Pinpoint the cell where the given text exists, returning its [X, Y] midpoint coordinate. 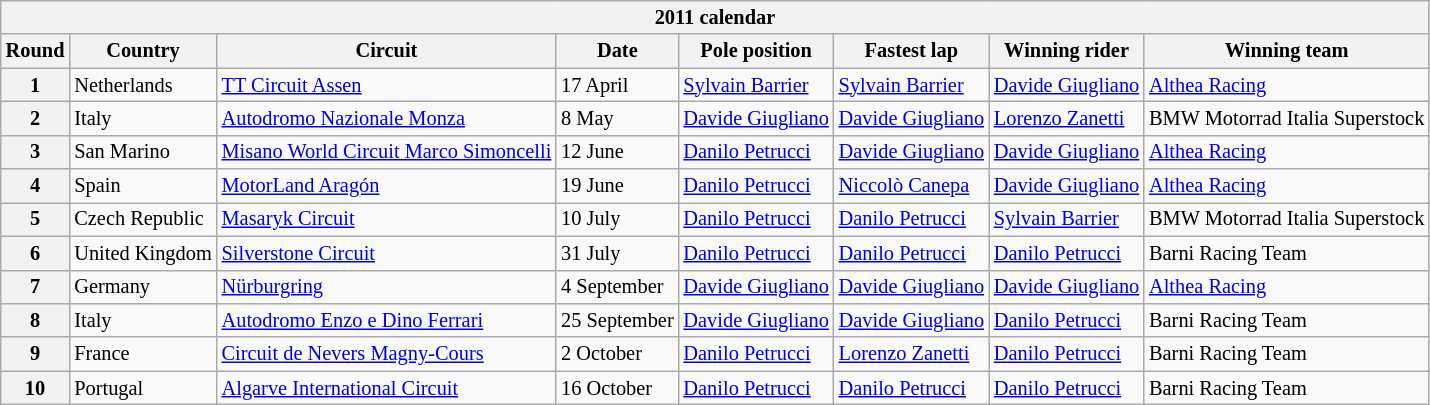
Winning rider [1066, 51]
Nürburgring [387, 287]
5 [36, 219]
Fastest lap [912, 51]
7 [36, 287]
Algarve International Circuit [387, 388]
19 June [617, 186]
Circuit [387, 51]
San Marino [142, 152]
Winning team [1286, 51]
Round [36, 51]
Netherlands [142, 85]
Masaryk Circuit [387, 219]
Germany [142, 287]
Country [142, 51]
Date [617, 51]
Czech Republic [142, 219]
1 [36, 85]
Niccolò Canepa [912, 186]
4 September [617, 287]
2011 calendar [715, 17]
Autodromo Nazionale Monza [387, 118]
2 October [617, 354]
Pole position [756, 51]
10 July [617, 219]
17 April [617, 85]
France [142, 354]
25 September [617, 320]
Circuit de Nevers Magny-Cours [387, 354]
4 [36, 186]
Spain [142, 186]
TT Circuit Assen [387, 85]
16 October [617, 388]
United Kingdom [142, 253]
12 June [617, 152]
Silverstone Circuit [387, 253]
Misano World Circuit Marco Simoncelli [387, 152]
9 [36, 354]
10 [36, 388]
Autodromo Enzo e Dino Ferrari [387, 320]
6 [36, 253]
Portugal [142, 388]
8 May [617, 118]
2 [36, 118]
31 July [617, 253]
3 [36, 152]
8 [36, 320]
MotorLand Aragón [387, 186]
